From the cell containing the given text, extract its center point as (x, y) coordinate. 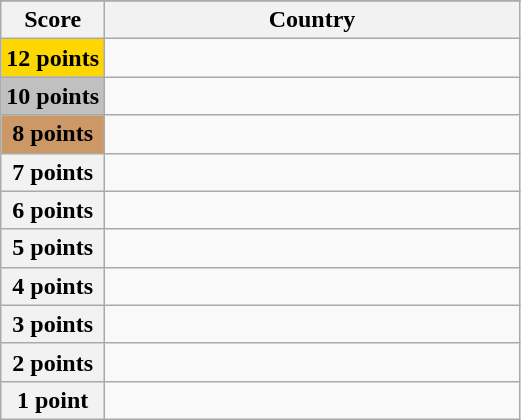
1 point (53, 400)
3 points (53, 324)
4 points (53, 286)
7 points (53, 172)
10 points (53, 96)
Score (53, 20)
2 points (53, 362)
Country (312, 20)
6 points (53, 210)
12 points (53, 58)
5 points (53, 248)
8 points (53, 134)
